Scan for the cell matching the given text and deliver its (x, y) coordinate at center. 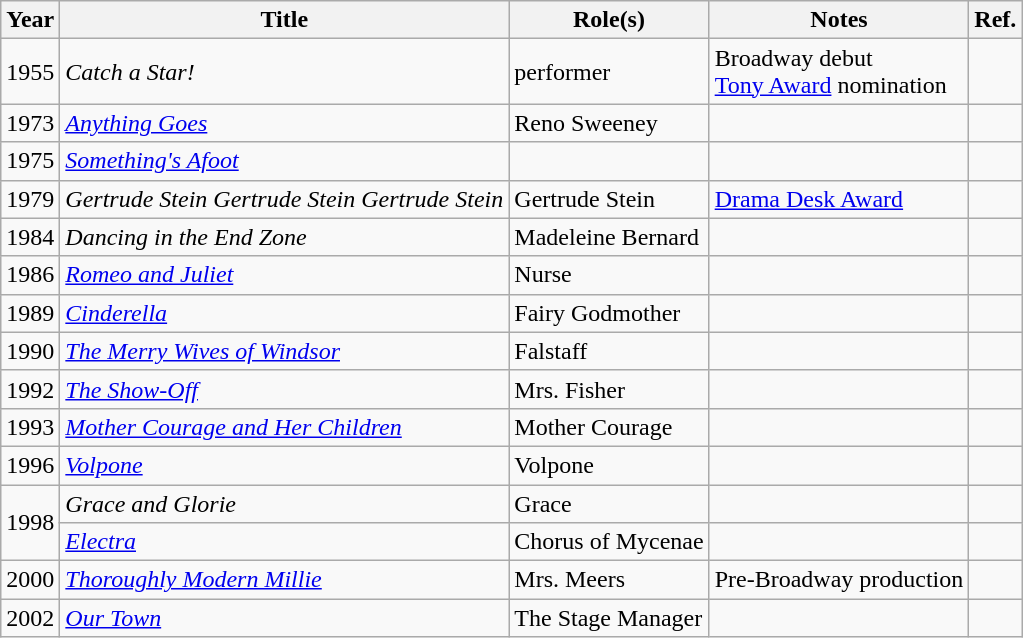
1986 (30, 275)
Gertrude Stein (609, 199)
1989 (30, 313)
1996 (30, 465)
Romeo and Juliet (284, 275)
The Merry Wives of Windsor (284, 351)
Catch a Star! (284, 72)
Notes (839, 20)
Grace (609, 503)
Something's Afoot (284, 161)
Electra (284, 542)
Drama Desk Award (839, 199)
Mother Courage (609, 427)
1973 (30, 123)
Grace and Glorie (284, 503)
The Show-Off (284, 389)
Madeleine Bernard (609, 237)
1993 (30, 427)
Our Town (284, 618)
Thoroughly Modern Millie (284, 580)
Broadway debutTony Award nomination (839, 72)
Reno Sweeney (609, 123)
Falstaff (609, 351)
2002 (30, 618)
Pre-Broadway production (839, 580)
Mrs. Fisher (609, 389)
Fairy Godmother (609, 313)
Cinderella (284, 313)
Mrs. Meers (609, 580)
Title (284, 20)
The Stage Manager (609, 618)
Anything Goes (284, 123)
Ref. (996, 20)
Chorus of Mycenae (609, 542)
Role(s) (609, 20)
1975 (30, 161)
1979 (30, 199)
performer (609, 72)
1955 (30, 72)
Year (30, 20)
1984 (30, 237)
Mother Courage and Her Children (284, 427)
Dancing in the End Zone (284, 237)
2000 (30, 580)
1992 (30, 389)
Nurse (609, 275)
1998 (30, 522)
Gertrude Stein Gertrude Stein Gertrude Stein (284, 199)
1990 (30, 351)
